Capture the cell that displays the provided text and extract its [X, Y] central coordinate. 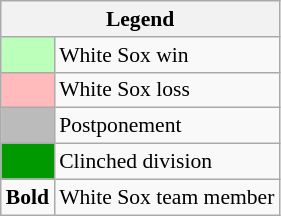
White Sox team member [166, 197]
Postponement [166, 126]
White Sox win [166, 55]
Legend [140, 19]
Clinched division [166, 162]
White Sox loss [166, 90]
Bold [28, 197]
